Return (x, y) of the center of cell containing provided text 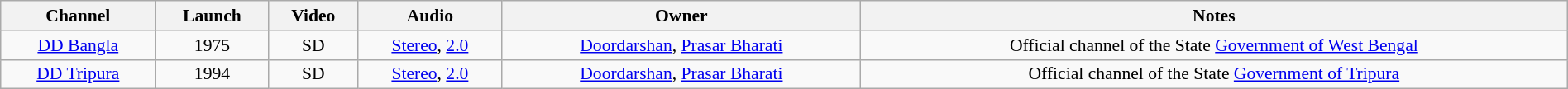
Notes (1214, 16)
DD Tripura (78, 74)
Video (313, 16)
DD Bangla (78, 45)
1975 (212, 45)
Official channel of the State Government of Tripura (1214, 74)
Launch (212, 16)
Official channel of the State Government of West Bengal (1214, 45)
Audio (430, 16)
Owner (681, 16)
1994 (212, 74)
Channel (78, 16)
